Provide the [X, Y] coordinate of the cell's center where the given text is located.  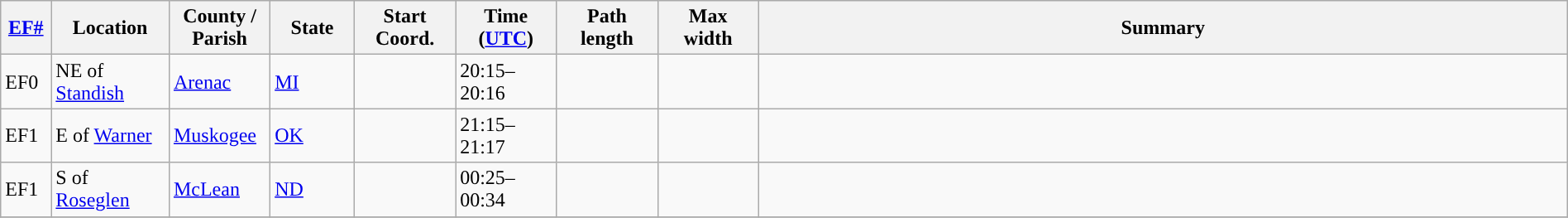
Muskogee [219, 136]
McLean [219, 189]
EF0 [26, 81]
OK [313, 136]
State [313, 28]
Location [111, 28]
Arenac [219, 81]
Start Coord. [404, 28]
Time (UTC) [506, 28]
ND [313, 189]
Path length [607, 28]
S of Roseglen [111, 189]
00:25–00:34 [506, 189]
21:15–21:17 [506, 136]
MI [313, 81]
E of Warner [111, 136]
EF# [26, 28]
20:15–20:16 [506, 81]
Summary [1163, 28]
NE of Standish [111, 81]
County / Parish [219, 28]
Max width [708, 28]
